Locate the cell with the specified text and output its (x, y) center coordinate. 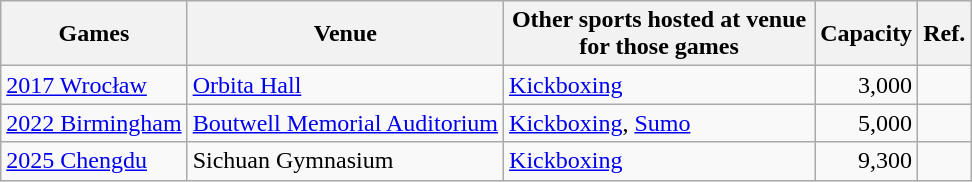
9,300 (866, 161)
Kickboxing, Sumo (660, 123)
Capacity (866, 34)
Orbita Hall (345, 85)
Games (94, 34)
2025 Chengdu (94, 161)
Other sports hosted at venue for those games (660, 34)
5,000 (866, 123)
Boutwell Memorial Auditorium (345, 123)
2017 Wrocław (94, 85)
Sichuan Gymnasium (345, 161)
Ref. (944, 34)
Venue (345, 34)
3,000 (866, 85)
2022 Birmingham (94, 123)
